Return the [x, y] coordinate for the center point of the cell that contains the specified text.  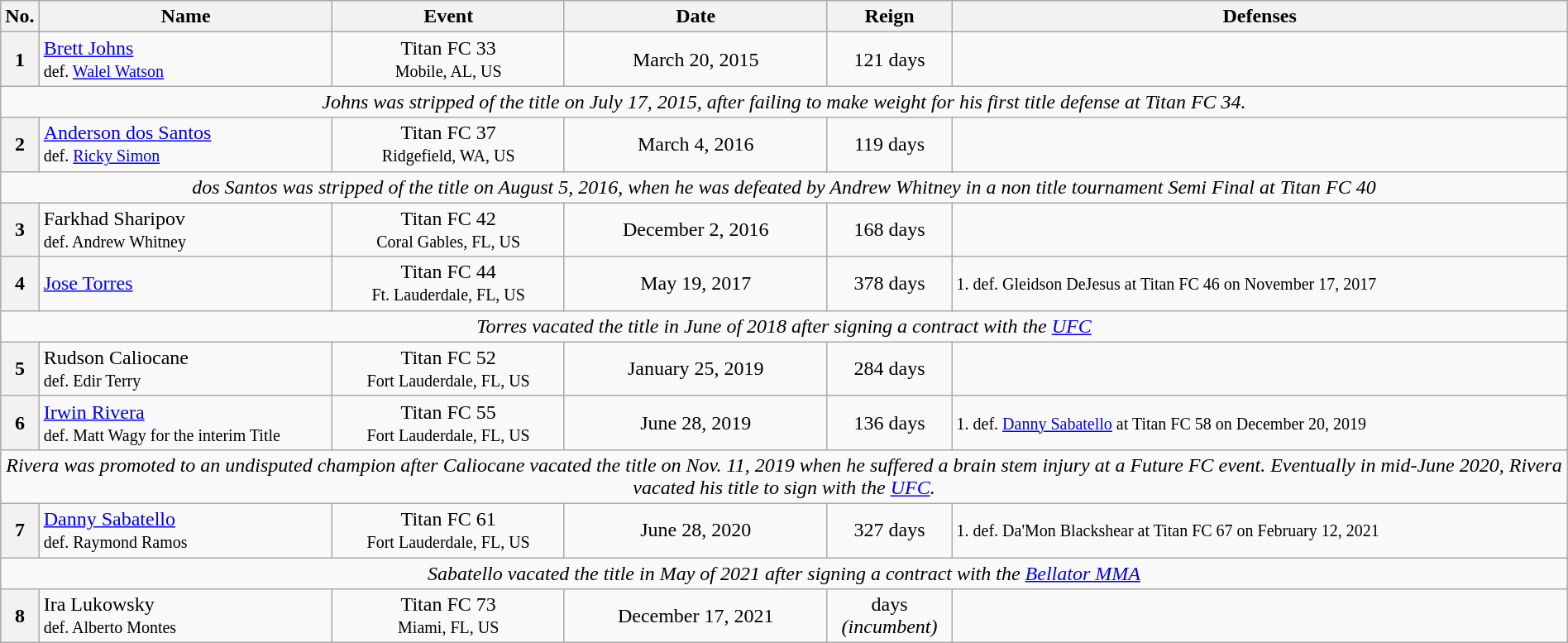
8 [20, 616]
Jose Torres [185, 283]
284 days [890, 369]
6 [20, 422]
2 [20, 144]
168 days [890, 230]
January 25, 2019 [696, 369]
Sabatello vacated the title in May of 2021 after signing a contract with the Bellator MMA [784, 573]
dos Santos was stripped of the title on August 5, 2016, when he was defeated by Andrew Whitney in a non title tournament Semi Final at Titan FC 40 [784, 187]
Titan FC 61 Fort Lauderdale, FL, US [448, 530]
December 17, 2021 [696, 616]
May 19, 2017 [696, 283]
Ira Lukowskydef. Alberto Montes [185, 616]
Reign [890, 17]
March 20, 2015 [696, 60]
Titan FC 52 Fort Lauderdale, FL, US [448, 369]
Name [185, 17]
1. def. Danny Sabatello at Titan FC 58 on December 20, 2019 [1260, 422]
Titan FC 55 Fort Lauderdale, FL, US [448, 422]
4 [20, 283]
days(incumbent) [890, 616]
Defenses [1260, 17]
119 days [890, 144]
Date [696, 17]
1. def. Da'Mon Blackshear at Titan FC 67 on February 12, 2021 [1260, 530]
June 28, 2019 [696, 422]
Titan FC 73 Miami, FL, US [448, 616]
No. [20, 17]
Irwin Rivera def. Matt Wagy for the interim Title [185, 422]
Brett Johns def. Walel Watson [185, 60]
Anderson dos Santos def. Ricky Simon [185, 144]
1. def. Gleidson DeJesus at Titan FC 46 on November 17, 2017 [1260, 283]
Titan FC 42 Coral Gables, FL, US [448, 230]
1 [20, 60]
5 [20, 369]
Johns was stripped of the title on July 17, 2015, after failing to make weight for his first title defense at Titan FC 34. [784, 102]
June 28, 2020 [696, 530]
Titan FC 37 Ridgefield, WA, US [448, 144]
December 2, 2016 [696, 230]
121 days [890, 60]
Titan FC 33 Mobile, AL, US [448, 60]
7 [20, 530]
327 days [890, 530]
Event [448, 17]
136 days [890, 422]
Rudson Caliocanedef. Edir Terry [185, 369]
3 [20, 230]
378 days [890, 283]
Torres vacated the title in June of 2018 after signing a contract with the UFC [784, 326]
Titan FC 44 Ft. Lauderdale, FL, US [448, 283]
Danny Sabatellodef. Raymond Ramos [185, 530]
Farkhad Sharipovdef. Andrew Whitney [185, 230]
March 4, 2016 [696, 144]
